Search for the cell housing the specified text and yield its [X, Y] center coordinate. 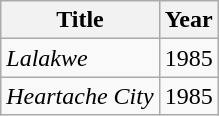
Title [80, 20]
Year [188, 20]
Heartache City [80, 96]
Lalakwe [80, 58]
